Return [X, Y] of the center of cell containing provided text 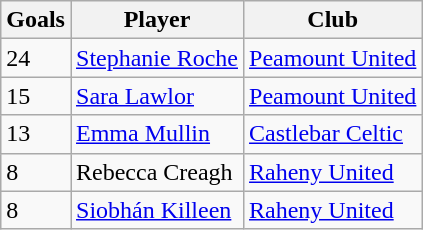
Siobhán Killeen [156, 210]
Stephanie Roche [156, 58]
15 [36, 96]
Club [333, 20]
Goals [36, 20]
Sara Lawlor [156, 96]
Castlebar Celtic [333, 134]
24 [36, 58]
Rebecca Creagh [156, 172]
13 [36, 134]
Player [156, 20]
Emma Mullin [156, 134]
